Identify which cell holds the provided text, then report its (x, y) central coordinate. 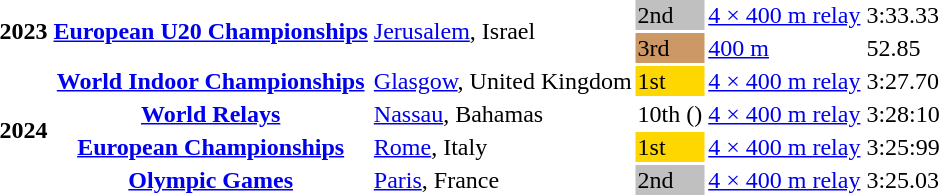
3rd (670, 48)
World Indoor Championships (210, 81)
Nassau, Bahamas (502, 114)
Olympic Games (210, 180)
10th () (670, 114)
World Relays (210, 114)
Paris, France (502, 180)
European Championships (210, 147)
Rome, Italy (502, 147)
400 m (784, 48)
Jerusalem, Israel (502, 32)
Glasgow, United Kingdom (502, 81)
European U20 Championships (210, 32)
